Pinpoint the cell where the given text exists, returning its [x, y] midpoint coordinate. 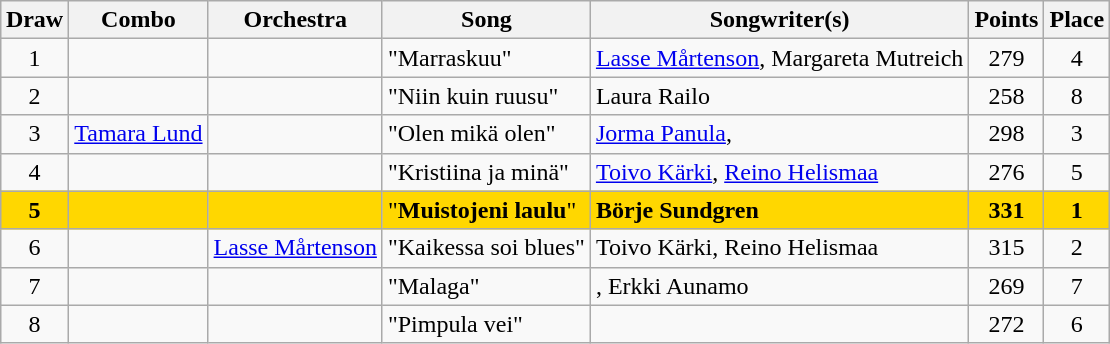
, Erkki Aunamo [779, 286]
Songwriter(s) [779, 20]
331 [1006, 210]
Orchestra [295, 20]
Jorma Panula, [779, 134]
279 [1006, 58]
Börje Sundgren [779, 210]
"Olen mikä olen" [486, 134]
Lasse Mårtenson, Margareta Mutreich [779, 58]
"Malaga" [486, 286]
298 [1006, 134]
Combo [138, 20]
"Niin kuin ruusu" [486, 96]
258 [1006, 96]
315 [1006, 248]
"Kristiina ja minä" [486, 172]
"Pimpula vei" [486, 324]
"Marraskuu" [486, 58]
Song [486, 20]
"Muistojeni laulu" [486, 210]
"Kaikessa soi blues" [486, 248]
Lasse Mårtenson [295, 248]
276 [1006, 172]
Draw [34, 20]
Tamara Lund [138, 134]
272 [1006, 324]
Points [1006, 20]
269 [1006, 286]
Place [1077, 20]
Laura Railo [779, 96]
